Scan for the cell matching the given text and deliver its [x, y] coordinate at center. 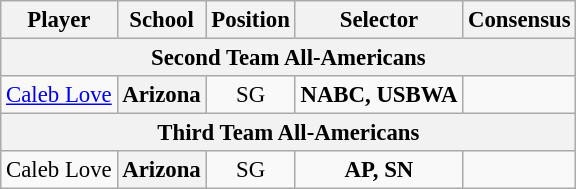
AP, SN [379, 170]
School [162, 20]
Player [59, 20]
Consensus [520, 20]
Third Team All-Americans [288, 133]
Position [250, 20]
Second Team All-Americans [288, 58]
NABC, USBWA [379, 95]
Selector [379, 20]
